Capture the cell that displays the provided text and extract its [X, Y] central coordinate. 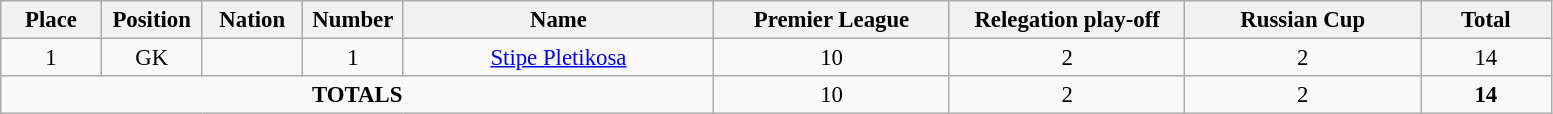
Name [558, 20]
Premier League [832, 20]
GK [152, 58]
Total [1486, 20]
Nation [252, 20]
TOTALS [358, 95]
Number [354, 20]
Relegation play-off [1067, 20]
Russian Cup [1303, 20]
Place [52, 20]
Stipe Pletikosa [558, 58]
Position [152, 20]
